Return the (x, y) coordinate for the center point of the cell that contains the specified text.  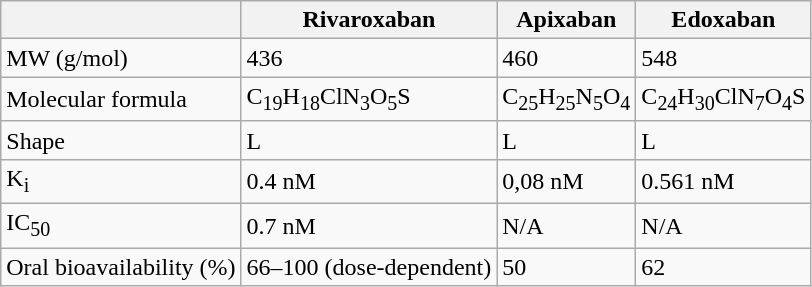
C25H25N5O4 (566, 99)
62 (724, 267)
Molecular formula (121, 99)
0,08 nM (566, 181)
C24H30ClN7O4S (724, 99)
Apixaban (566, 20)
Shape (121, 140)
0.7 nM (369, 226)
C19H18ClN3O5S (369, 99)
50 (566, 267)
0.561 nM (724, 181)
436 (369, 58)
Oral bioavailability (%) (121, 267)
548 (724, 58)
MW (g/mol) (121, 58)
Edoxaban (724, 20)
460 (566, 58)
0.4 nM (369, 181)
66–100 (dose-dependent) (369, 267)
Ki (121, 181)
IC50 (121, 226)
Rivaroxaban (369, 20)
